Output the [x, y] coordinate of the center of the cell containing the given text.  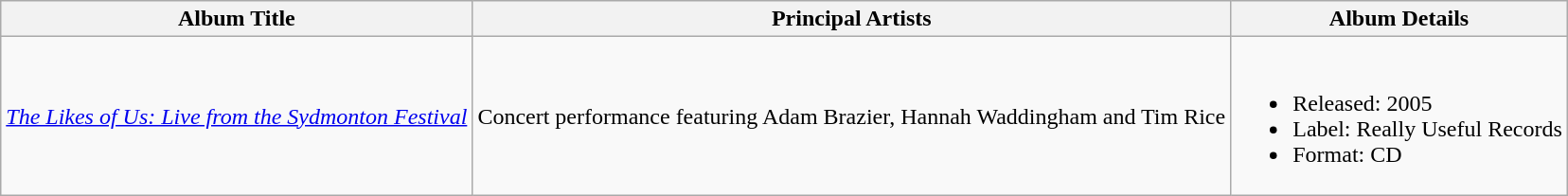
Album Details [1399, 19]
The Likes of Us: Live from the Sydmonton Festival [237, 116]
Released: 2005Label: Really Useful RecordsFormat: CD [1399, 116]
Principal Artists [852, 19]
Concert performance featuring Adam Brazier, Hannah Waddingham and Tim Rice [852, 116]
Album Title [237, 19]
